Return the (x, y) coordinate for the center point of the cell that contains the specified text.  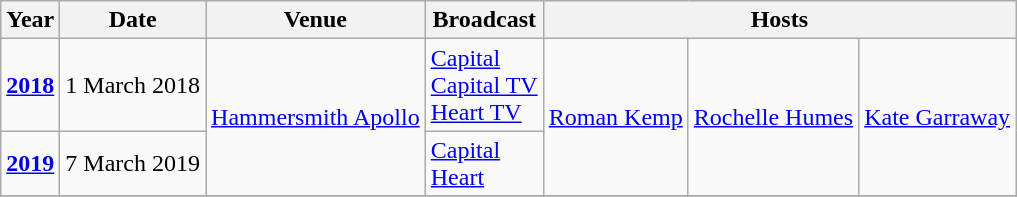
CapitalCapital TVHeart TV (484, 85)
2019 (30, 164)
CapitalHeart (484, 164)
Hammersmith Apollo (316, 118)
Year (30, 20)
Date (133, 20)
1 March 2018 (133, 85)
2018 (30, 85)
Broadcast (484, 20)
Hosts (779, 20)
Kate Garraway (938, 118)
Venue (316, 20)
Roman Kemp (616, 118)
Rochelle Humes (773, 118)
7 March 2019 (133, 164)
